Extract the [x, y] coordinate from the center of the cell holding the provided text.  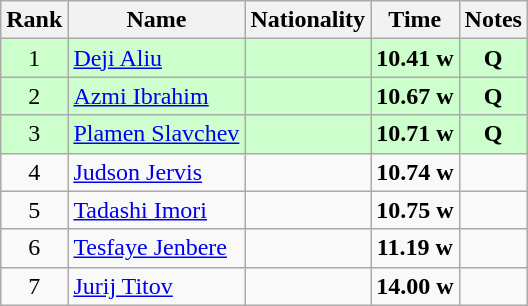
3 [34, 134]
Tesfaye Jenbere [156, 248]
1 [34, 58]
10.67 w [415, 96]
10.41 w [415, 58]
4 [34, 172]
7 [34, 286]
Judson Jervis [156, 172]
Rank [34, 20]
14.00 w [415, 286]
Deji Aliu [156, 58]
5 [34, 210]
Jurij Titov [156, 286]
Azmi Ibrahim [156, 96]
Time [415, 20]
Nationality [308, 20]
6 [34, 248]
Plamen Slavchev [156, 134]
Notes [493, 20]
Tadashi Imori [156, 210]
10.71 w [415, 134]
Name [156, 20]
2 [34, 96]
11.19 w [415, 248]
10.75 w [415, 210]
10.74 w [415, 172]
